Determine the [x, y] coordinate at the center of the cell enclosing the given text.  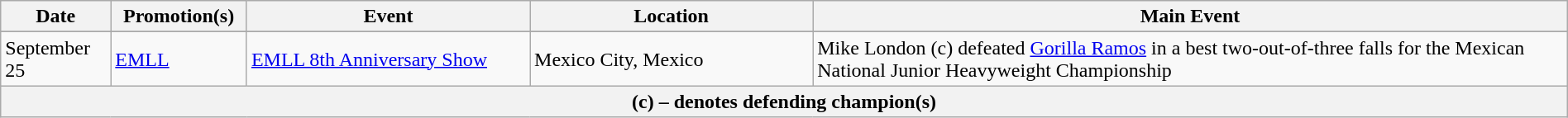
September 25 [56, 59]
Promotion(s) [179, 17]
Location [672, 17]
EMLL [179, 59]
EMLL 8th Anniversary Show [388, 59]
Date [56, 17]
Event [388, 17]
Mexico City, Mexico [672, 59]
Main Event [1191, 17]
(c) – denotes defending champion(s) [784, 101]
Mike London (c) defeated Gorilla Ramos in a best two-out-of-three falls for the Mexican National Junior Heavyweight Championship [1191, 59]
